Return (x, y) of the center of cell containing provided text 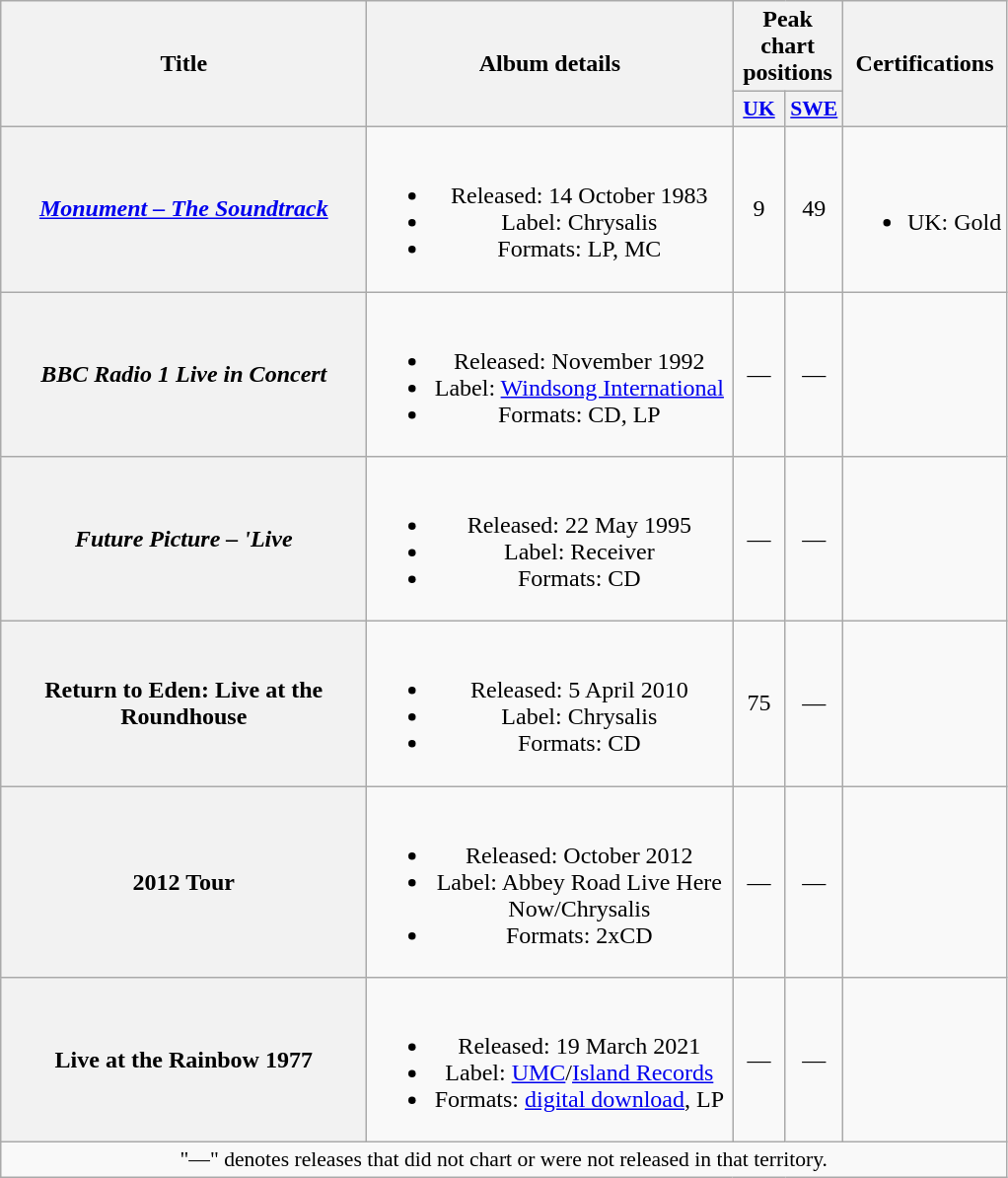
9 (759, 209)
Certifications (924, 64)
"—" denotes releases that did not chart or were not released in that territory. (504, 1160)
Album details (550, 64)
Released: 22 May 1995Label: ReceiverFormats: CD (550, 539)
Live at the Rainbow 1977 (183, 1060)
Released: 19 March 2021Label: UMC/Island RecordsFormats: digital download, LP (550, 1060)
Future Picture – 'Live (183, 539)
SWE (814, 110)
Title (183, 64)
75 (759, 704)
UK: Gold (924, 209)
BBC Radio 1 Live in Concert (183, 375)
Released: November 1992Label: Windsong InternationalFormats: CD, LP (550, 375)
Peak chart positions (787, 46)
Return to Eden: Live at the Roundhouse (183, 704)
Released: 5 April 2010Label: ChrysalisFormats: CD (550, 704)
UK (759, 110)
2012 Tour (183, 882)
Monument – The Soundtrack (183, 209)
Released: 14 October 1983Label: ChrysalisFormats: LP, MC (550, 209)
49 (814, 209)
Released: October 2012Label: Abbey Road Live Here Now/ChrysalisFormats: 2xCD (550, 882)
